Provide the [x, y] coordinate of the cell's center where the given text is located.  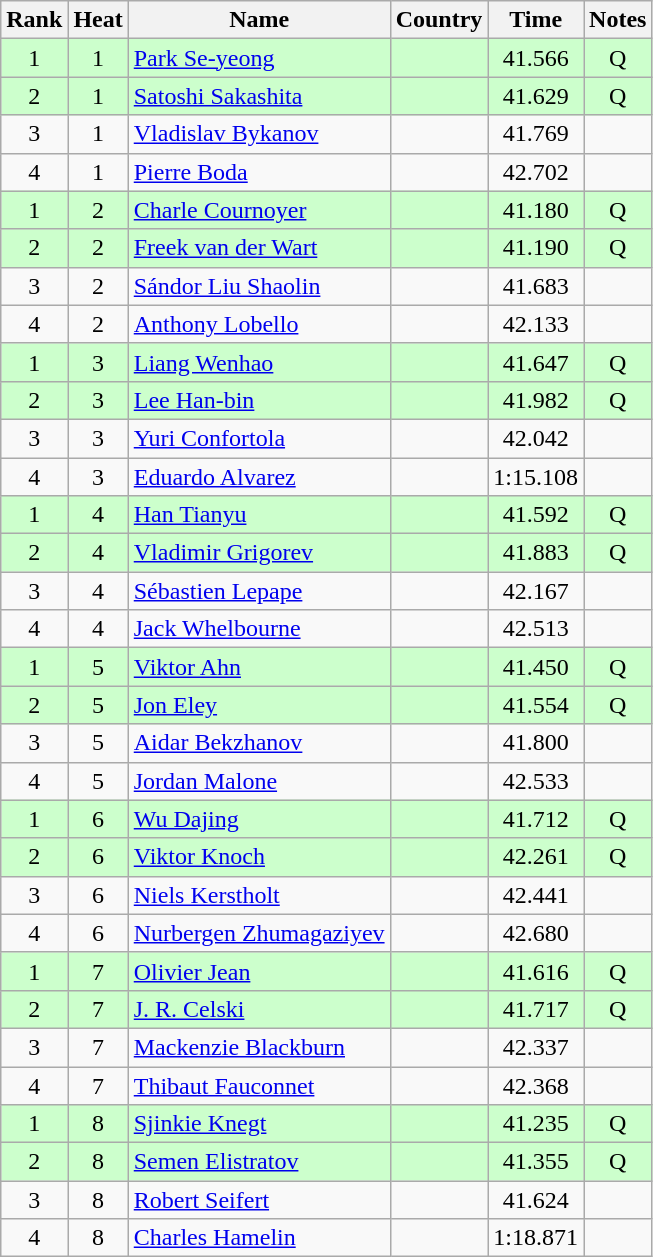
41.592 [536, 515]
42.513 [536, 629]
Anthony Lobello [259, 324]
Park Se-yeong [259, 58]
Robert Seifert [259, 1200]
41.769 [536, 134]
41.717 [536, 1009]
41.235 [536, 1124]
Nurbergen Zhumagaziyev [259, 933]
42.261 [536, 857]
41.647 [536, 362]
Viktor Knoch [259, 857]
Heat [98, 20]
1:18.871 [536, 1238]
Viktor Ahn [259, 667]
41.616 [536, 971]
Vladislav Bykanov [259, 134]
41.450 [536, 667]
41.883 [536, 553]
Han Tianyu [259, 515]
Wu Dajing [259, 819]
Niels Kerstholt [259, 895]
Olivier Jean [259, 971]
Yuri Confortola [259, 438]
41.800 [536, 743]
42.533 [536, 781]
Sándor Liu Shaolin [259, 286]
J. R. Celski [259, 1009]
41.180 [536, 210]
41.190 [536, 248]
41.355 [536, 1162]
Jack Whelbourne [259, 629]
Jordan Malone [259, 781]
Charles Hamelin [259, 1238]
42.133 [536, 324]
Charle Cournoyer [259, 210]
42.680 [536, 933]
42.702 [536, 172]
Semen Elistratov [259, 1162]
Country [439, 20]
Lee Han-bin [259, 400]
Sjinkie Knegt [259, 1124]
Satoshi Sakashita [259, 96]
41.624 [536, 1200]
41.566 [536, 58]
Vladimir Grigorev [259, 553]
Time [536, 20]
Pierre Boda [259, 172]
Aidar Bekzhanov [259, 743]
42.167 [536, 591]
42.337 [536, 1047]
Mackenzie Blackburn [259, 1047]
41.683 [536, 286]
Rank [34, 20]
Thibaut Fauconnet [259, 1085]
Notes [618, 20]
41.982 [536, 400]
42.368 [536, 1085]
41.554 [536, 705]
Freek van der Wart [259, 248]
41.629 [536, 96]
Jon Eley [259, 705]
Sébastien Lepape [259, 591]
Liang Wenhao [259, 362]
Eduardo Alvarez [259, 477]
41.712 [536, 819]
Name [259, 20]
1:15.108 [536, 477]
42.042 [536, 438]
42.441 [536, 895]
